Output the (x, y) coordinate of the center of the cell containing the given text.  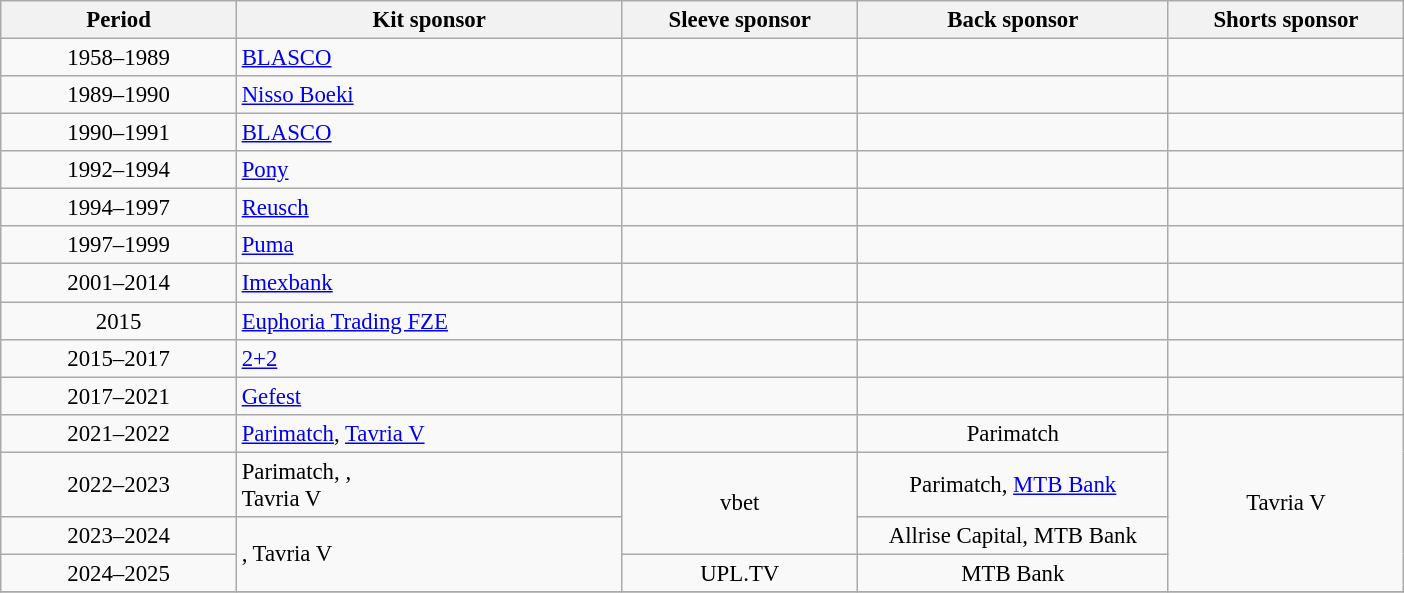
Back sponsor (1014, 20)
Reusch (429, 208)
Shorts sponsor (1286, 20)
2022–2023 (119, 484)
Tavria V (1286, 502)
1958–1989 (119, 58)
Allrise Capital, MTB Bank (1014, 536)
Sleeve sponsor (740, 20)
1989–1990 (119, 95)
1994–1997 (119, 208)
Parimatch, Tavria V (429, 433)
Parimatch, ,Tavria V (429, 484)
2+2 (429, 358)
UPL.TV (740, 573)
vbet (740, 503)
Kit sponsor (429, 20)
Parimatch (1014, 433)
Euphoria Trading FZE (429, 321)
2024–2025 (119, 573)
Pony (429, 170)
2015–2017 (119, 358)
, Tavria V (429, 554)
2021–2022 (119, 433)
Imexbank (429, 283)
Nisso Boeki (429, 95)
1997–1999 (119, 245)
2023–2024 (119, 536)
Gefest (429, 396)
1990–1991 (119, 133)
1992–1994 (119, 170)
2001–2014 (119, 283)
MTB Bank (1014, 573)
2017–2021 (119, 396)
Period (119, 20)
2015 (119, 321)
Parimatch, MTB Bank (1014, 484)
Puma (429, 245)
